Search for the cell housing the specified text and yield its (X, Y) center coordinate. 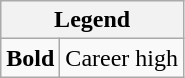
Career high (122, 58)
Bold (30, 58)
Legend (92, 20)
